Find where the given text appears and provide that cell's center as [x, y] coordinate. 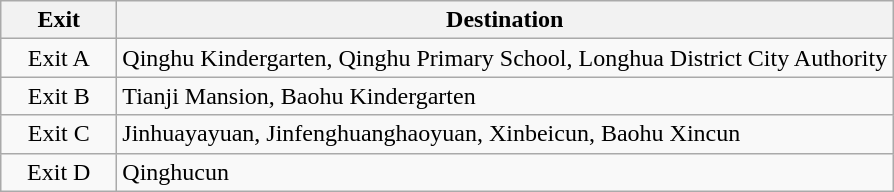
Tianji Mansion, Baohu Kindergarten [505, 96]
Jinhuayayuan, Jinfenghuanghaoyuan, Xinbeicun, Baohu Xincun [505, 134]
Exit D [59, 172]
Exit B [59, 96]
Exit A [59, 58]
Exit C [59, 134]
Destination [505, 20]
Qinghu Kindergarten, Qinghu Primary School, Longhua District City Authority [505, 58]
Qinghucun [505, 172]
Exit [59, 20]
